Provide the [X, Y] coordinate of the cell's center where the given text is located.  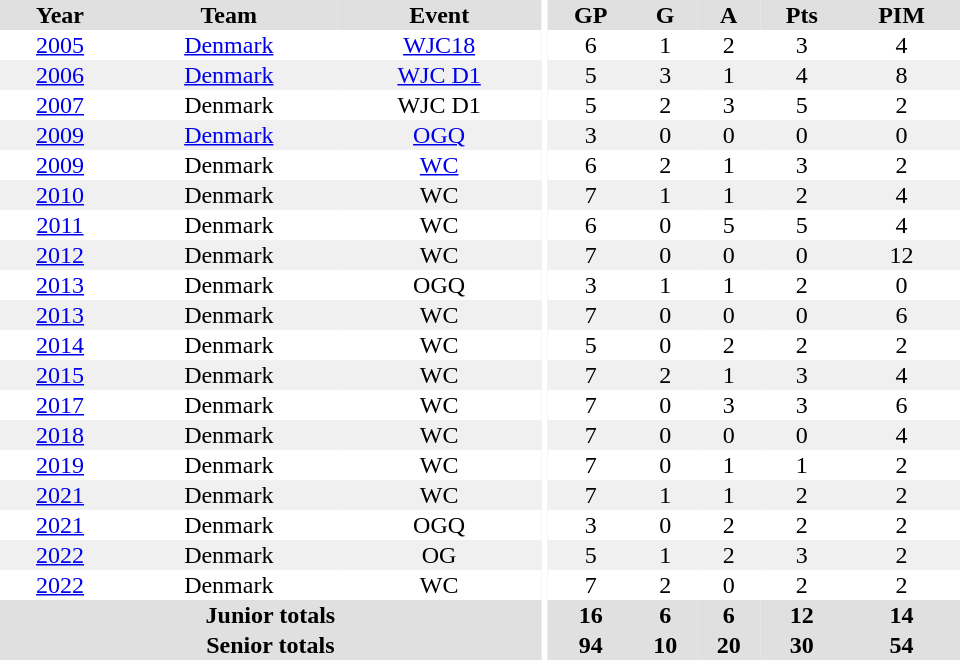
Pts [802, 15]
2012 [60, 255]
A [729, 15]
54 [902, 645]
PIM [902, 15]
Team [228, 15]
OG [438, 555]
2005 [60, 45]
10 [665, 645]
Year [60, 15]
2019 [60, 465]
2010 [60, 195]
2015 [60, 375]
2017 [60, 405]
Event [438, 15]
Junior totals [270, 615]
2011 [60, 225]
WJC18 [438, 45]
14 [902, 615]
2006 [60, 75]
G [665, 15]
Senior totals [270, 645]
94 [591, 645]
2014 [60, 345]
2007 [60, 105]
16 [591, 615]
8 [902, 75]
20 [729, 645]
GP [591, 15]
2018 [60, 435]
30 [802, 645]
